Capture the cell that displays the provided text and extract its [x, y] central coordinate. 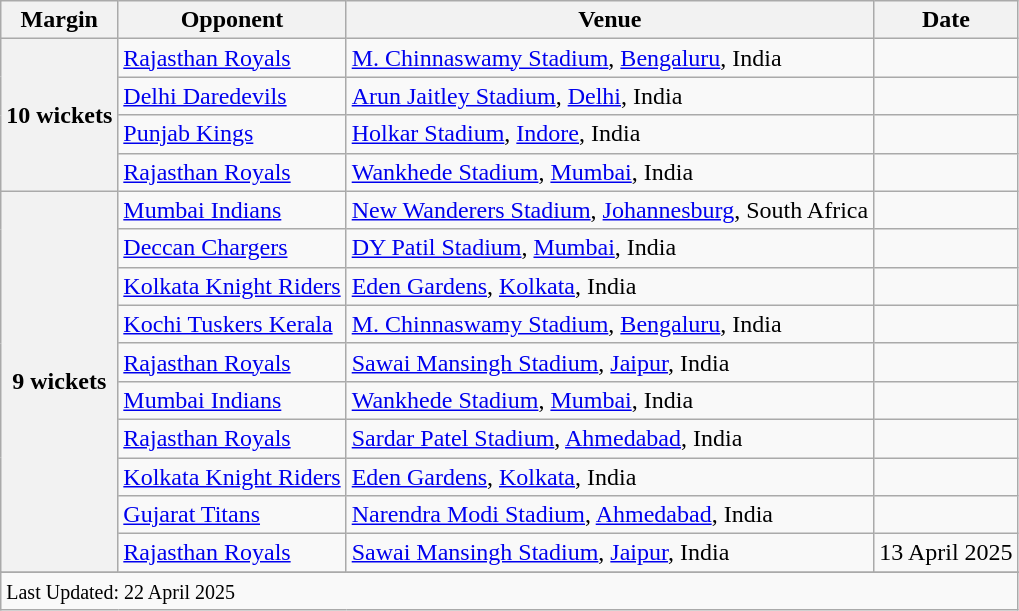
Sardar Patel Stadium, Ahmedabad, India [610, 438]
DY Patil Stadium, Mumbai, India [610, 248]
Delhi Daredevils [232, 96]
Arun Jaitley Stadium, Delhi, India [610, 96]
Venue [610, 20]
Date [946, 20]
Margin [60, 20]
Opponent [232, 20]
10 wickets [60, 115]
9 wickets [60, 382]
New Wanderers Stadium, Johannesburg, South Africa [610, 210]
Punjab Kings [232, 134]
Last Updated: 22 April 2025 [510, 591]
Kochi Tuskers Kerala [232, 324]
Narendra Modi Stadium, Ahmedabad, India [610, 515]
Holkar Stadium, Indore, India [610, 134]
Deccan Chargers [232, 248]
Gujarat Titans [232, 515]
13 April 2025 [946, 553]
